Pinpoint the cell where the given text exists, returning its (X, Y) midpoint coordinate. 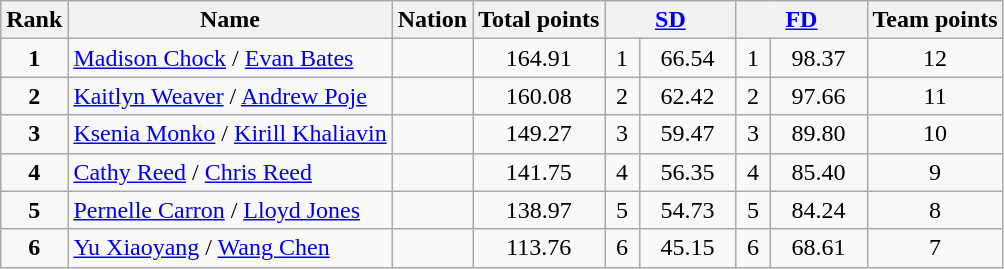
8 (935, 210)
138.97 (539, 210)
Kaitlyn Weaver / Andrew Poje (230, 96)
Cathy Reed / Chris Reed (230, 172)
Nation (432, 20)
56.35 (688, 172)
160.08 (539, 96)
85.40 (818, 172)
9 (935, 172)
Team points (935, 20)
Madison Chock / Evan Bates (230, 58)
66.54 (688, 58)
10 (935, 134)
164.91 (539, 58)
Rank (34, 20)
SD (670, 20)
59.47 (688, 134)
54.73 (688, 210)
98.37 (818, 58)
Name (230, 20)
62.42 (688, 96)
113.76 (539, 248)
12 (935, 58)
7 (935, 248)
Ksenia Monko / Kirill Khaliavin (230, 134)
97.66 (818, 96)
Yu Xiaoyang / Wang Chen (230, 248)
68.61 (818, 248)
11 (935, 96)
Total points (539, 20)
FD (802, 20)
Pernelle Carron / Lloyd Jones (230, 210)
149.27 (539, 134)
141.75 (539, 172)
45.15 (688, 248)
89.80 (818, 134)
84.24 (818, 210)
